Provide the (x, y) coordinate of the cell's center where the given text is located.  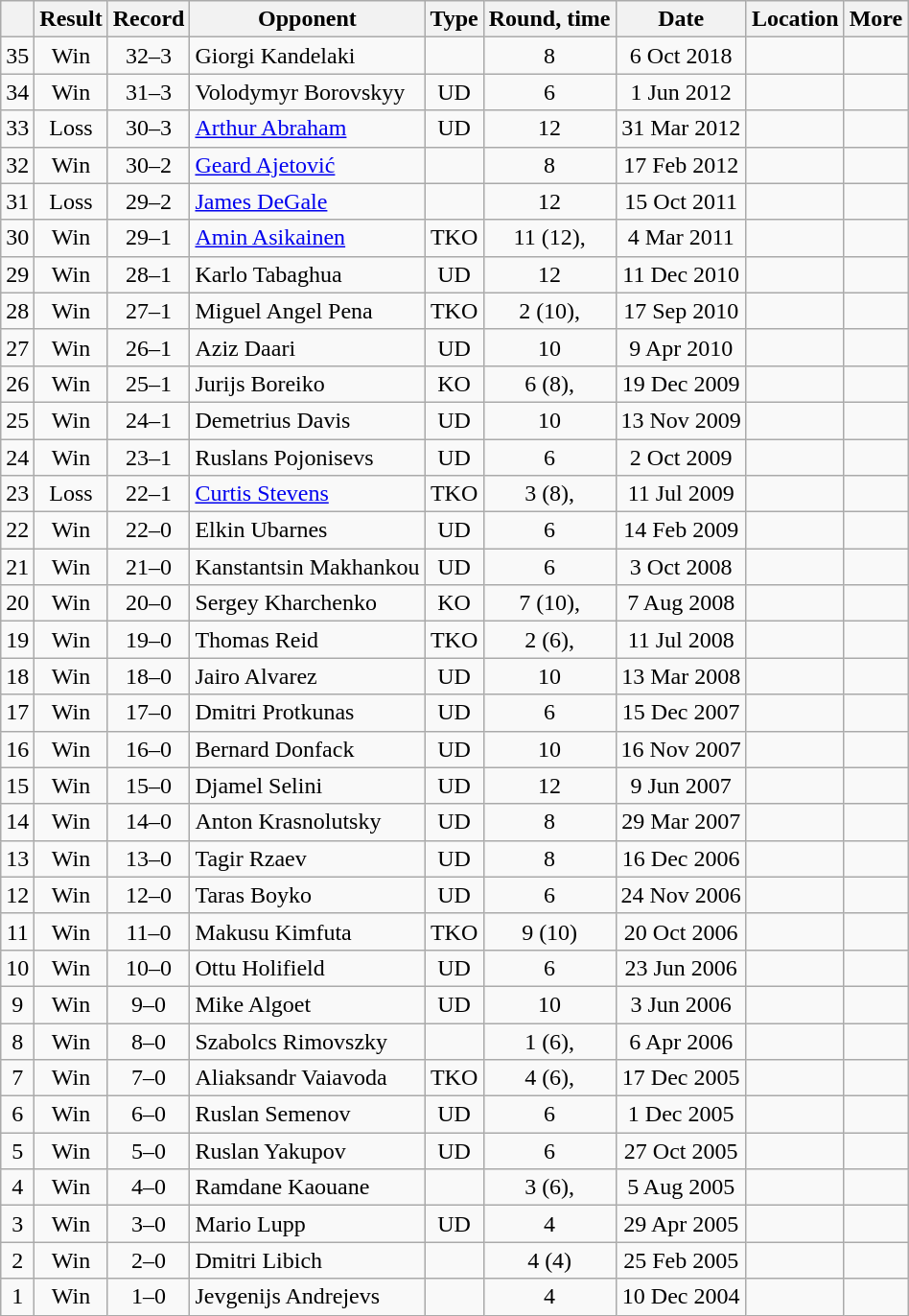
5–0 (149, 1151)
Amin Asikainen (307, 238)
16–0 (149, 749)
2 (6), (549, 640)
19 Dec 2009 (681, 384)
9–0 (149, 1004)
Karlo Tabaghua (307, 274)
2–0 (149, 1260)
Taras Boyko (307, 895)
Record (149, 19)
20–0 (149, 603)
22–0 (149, 530)
Ramdane Kaouane (307, 1187)
1 Dec 2005 (681, 1115)
23 (17, 494)
Location (795, 19)
4 (6), (549, 1078)
3–0 (149, 1224)
20 (17, 603)
4 (4) (549, 1260)
23 Jun 2006 (681, 968)
4 Mar 2011 (681, 238)
11 Jul 2009 (681, 494)
Dmitri Protkunas (307, 713)
Ruslan Semenov (307, 1115)
10–0 (149, 968)
25 Feb 2005 (681, 1260)
James DeGale (307, 201)
5 Aug 2005 (681, 1187)
15 Oct 2011 (681, 201)
14 (17, 822)
17 Sep 2010 (681, 311)
29–2 (149, 201)
11 Dec 2010 (681, 274)
7 Aug 2008 (681, 603)
28–1 (149, 274)
23–1 (149, 458)
27 (17, 347)
16 Nov 2007 (681, 749)
30 (17, 238)
16 Dec 2006 (681, 858)
2 Oct 2009 (681, 458)
Volodymyr Borovskyy (307, 92)
Mario Lupp (307, 1224)
18 (17, 676)
20 Oct 2006 (681, 931)
21 (17, 567)
14–0 (149, 822)
2 (17, 1260)
29–1 (149, 238)
11–0 (149, 931)
32–3 (149, 56)
11 (12), (549, 238)
15 Dec 2007 (681, 713)
6 Apr 2006 (681, 1041)
Ruslans Pojonisevs (307, 458)
Makusu Kimfuta (307, 931)
Date (681, 19)
Giorgi Kandelaki (307, 56)
25 (17, 420)
15–0 (149, 786)
9 Apr 2010 (681, 347)
More (876, 19)
3 (6), (549, 1187)
Bernard Donfack (307, 749)
1–0 (149, 1297)
18–0 (149, 676)
2 (10), (549, 311)
17 (17, 713)
22–1 (149, 494)
Jairo Alvarez (307, 676)
27–1 (149, 311)
Szabolcs Rimovszky (307, 1041)
3 (8), (549, 494)
Result (71, 19)
11 Jul 2008 (681, 640)
8–0 (149, 1041)
9 Jun 2007 (681, 786)
24 Nov 2006 (681, 895)
9 (10) (549, 931)
Aziz Daari (307, 347)
32 (17, 165)
26–1 (149, 347)
Thomas Reid (307, 640)
19 (17, 640)
Mike Algoet (307, 1004)
17 Feb 2012 (681, 165)
13 (17, 858)
Geard Ajetović (307, 165)
Round, time (549, 19)
Anton Krasnolutsky (307, 822)
26 (17, 384)
31 Mar 2012 (681, 129)
Kanstantsin Makhankou (307, 567)
28 (17, 311)
Tagir Rzaev (307, 858)
Demetrius Davis (307, 420)
3 Jun 2006 (681, 1004)
5 (17, 1151)
19–0 (149, 640)
31–3 (149, 92)
Opponent (307, 19)
17–0 (149, 713)
31 (17, 201)
7–0 (149, 1078)
14 Feb 2009 (681, 530)
13–0 (149, 858)
17 Dec 2005 (681, 1078)
11 (17, 931)
6–0 (149, 1115)
1 (6), (549, 1041)
27 Oct 2005 (681, 1151)
30–2 (149, 165)
24–1 (149, 420)
25–1 (149, 384)
Aliaksandr Vaiavoda (307, 1078)
3 (17, 1224)
Ruslan Yakupov (307, 1151)
Elkin Ubarnes (307, 530)
Miguel Angel Pena (307, 311)
4–0 (149, 1187)
7 (17, 1078)
16 (17, 749)
24 (17, 458)
29 Mar 2007 (681, 822)
30–3 (149, 129)
33 (17, 129)
29 (17, 274)
29 Apr 2005 (681, 1224)
12–0 (149, 895)
15 (17, 786)
Dmitri Libich (307, 1260)
22 (17, 530)
1 (17, 1297)
1 Jun 2012 (681, 92)
Sergey Kharchenko (307, 603)
Type (454, 19)
9 (17, 1004)
34 (17, 92)
Djamel Selini (307, 786)
6 Oct 2018 (681, 56)
13 Nov 2009 (681, 420)
Ottu Holifield (307, 968)
35 (17, 56)
Curtis Stevens (307, 494)
6 (8), (549, 384)
10 Dec 2004 (681, 1297)
13 Mar 2008 (681, 676)
Arthur Abraham (307, 129)
7 (10), (549, 603)
3 Oct 2008 (681, 567)
Jevgenijs Andrejevs (307, 1297)
Jurijs Boreiko (307, 384)
21–0 (149, 567)
